Detect which cell encompasses the target text, then output its (X, Y) center coordinate. 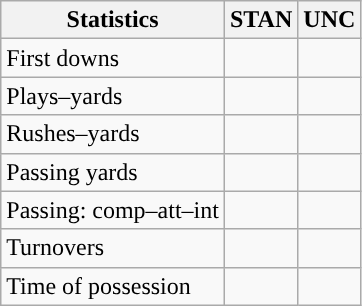
First downs (113, 58)
Plays–yards (113, 96)
UNC (330, 20)
Passing yards (113, 172)
Statistics (113, 20)
Rushes–yards (113, 134)
STAN (260, 20)
Passing: comp–att–int (113, 210)
Time of possession (113, 286)
Turnovers (113, 248)
